Search for the cell housing the specified text and yield its (X, Y) center coordinate. 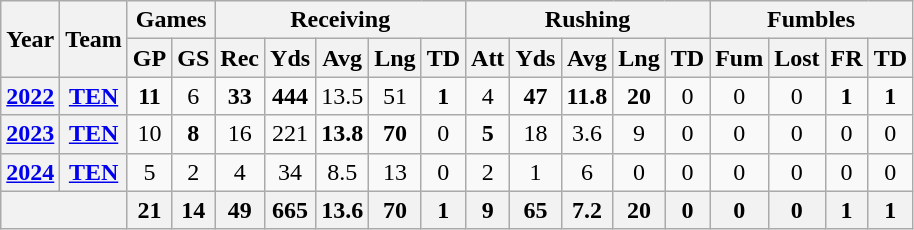
8.5 (342, 172)
444 (290, 96)
665 (290, 210)
Lost (797, 58)
Rec (240, 58)
16 (240, 134)
13.8 (342, 134)
Fum (740, 58)
Games (170, 20)
Rushing (588, 20)
2022 (30, 96)
Att (488, 58)
14 (194, 210)
11.8 (587, 96)
2023 (30, 134)
FR (846, 58)
3.6 (587, 134)
13.5 (342, 96)
Year (30, 39)
2024 (30, 172)
Receiving (340, 20)
34 (290, 172)
221 (290, 134)
33 (240, 96)
GP (149, 58)
47 (536, 96)
21 (149, 210)
8 (194, 134)
7.2 (587, 210)
65 (536, 210)
13 (395, 172)
18 (536, 134)
10 (149, 134)
11 (149, 96)
Fumbles (812, 20)
49 (240, 210)
13.6 (342, 210)
GS (194, 58)
51 (395, 96)
Team (94, 39)
